Locate the cell with the specified text and output its (x, y) center coordinate. 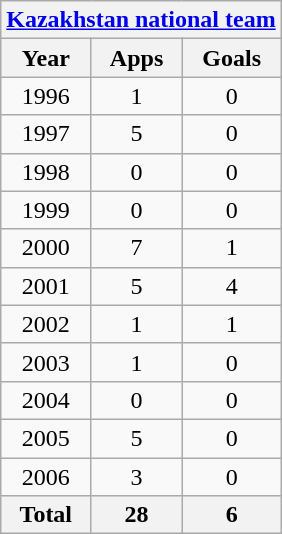
6 (232, 515)
Goals (232, 58)
7 (136, 248)
2005 (46, 438)
2004 (46, 400)
Total (46, 515)
1996 (46, 96)
28 (136, 515)
2000 (46, 248)
2002 (46, 324)
2006 (46, 477)
Year (46, 58)
1999 (46, 210)
Apps (136, 58)
3 (136, 477)
2001 (46, 286)
4 (232, 286)
1998 (46, 172)
2003 (46, 362)
Kazakhstan national team (141, 20)
1997 (46, 134)
